For the text-containing cell, return its midpoint in [x, y] coordinate format. 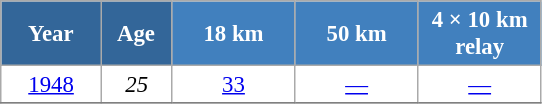
Age [136, 34]
50 km [356, 34]
1948 [52, 85]
Year [52, 34]
33 [234, 85]
25 [136, 85]
18 km [234, 34]
4 × 10 km relay [480, 34]
